Provide the (x, y) coordinate of the cell's center where the given text is located.  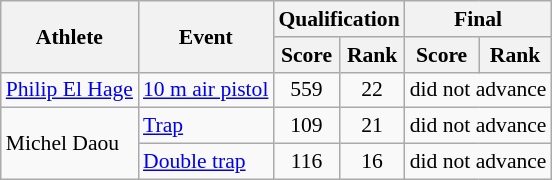
Qualification (338, 19)
559 (306, 90)
116 (306, 162)
Final (478, 19)
Trap (206, 126)
16 (372, 162)
10 m air pistol (206, 90)
Double trap (206, 162)
22 (372, 90)
21 (372, 126)
Michel Daou (70, 144)
109 (306, 126)
Event (206, 36)
Philip El Hage (70, 90)
Athlete (70, 36)
